Identify which cell holds the provided text, then report its (x, y) central coordinate. 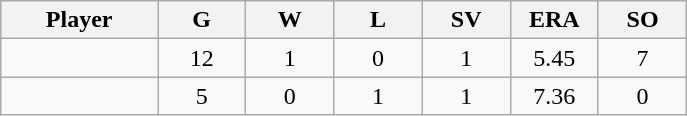
5.45 (554, 58)
12 (202, 58)
G (202, 20)
SO (642, 20)
ERA (554, 20)
W (290, 20)
Player (80, 20)
5 (202, 96)
7.36 (554, 96)
7 (642, 58)
L (378, 20)
SV (466, 20)
